Determine the (X, Y) coordinate at the center of the cell enclosing the given text.  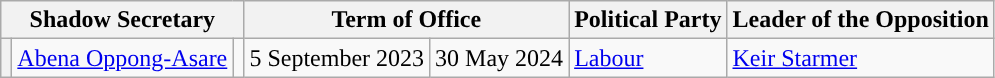
Shadow Secretary (122, 20)
30 May 2024 (500, 58)
Abena Oppong-Asare (122, 58)
Leader of the Opposition (860, 20)
Term of Office (406, 20)
Labour (648, 58)
5 September 2023 (337, 58)
Keir Starmer (860, 58)
Political Party (648, 20)
